For the text-containing cell, return its midpoint in (X, Y) coordinate format. 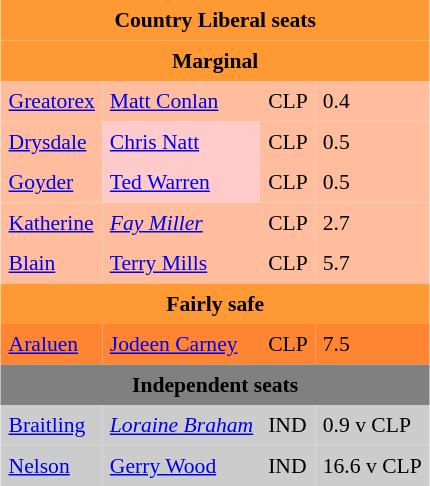
Braitling (52, 425)
Araluen (52, 344)
Ted Warren (181, 182)
16.6 v CLP (372, 465)
Goyder (52, 182)
Blain (52, 263)
Chris Natt (181, 141)
Independent seats (215, 384)
Greatorex (52, 101)
0.9 v CLP (372, 425)
Marginal (215, 60)
Fay Miller (181, 222)
Loraine Braham (181, 425)
2.7 (372, 222)
Katherine (52, 222)
5.7 (372, 263)
Country Liberal seats (215, 20)
7.5 (372, 344)
Jodeen Carney (181, 344)
0.4 (372, 101)
Gerry Wood (181, 465)
Fairly safe (215, 303)
Drysdale (52, 141)
Terry Mills (181, 263)
Nelson (52, 465)
Matt Conlan (181, 101)
